Capture the cell that displays the provided text and extract its (x, y) central coordinate. 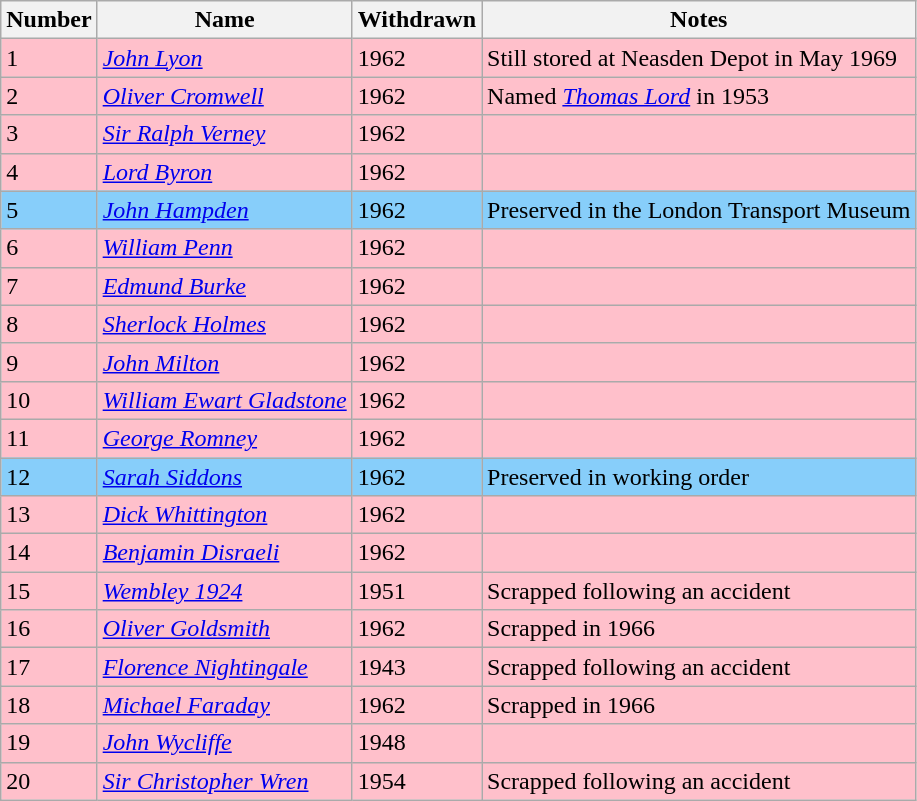
Dick Whittington (224, 515)
Sir Christopher Wren (224, 781)
Sir Ralph Verney (224, 134)
12 (49, 477)
1943 (416, 667)
7 (49, 286)
1954 (416, 781)
Sarah Siddons (224, 477)
5 (49, 210)
9 (49, 362)
John Wycliffe (224, 743)
Withdrawn (416, 20)
18 (49, 705)
13 (49, 515)
Wembley 1924 (224, 591)
Preserved in working order (699, 477)
William Ewart Gladstone (224, 400)
Florence Nightingale (224, 667)
John Lyon (224, 58)
Lord Byron (224, 172)
19 (49, 743)
4 (49, 172)
15 (49, 591)
17 (49, 667)
Number (49, 20)
Still stored at Neasden Depot in May 1969 (699, 58)
John Milton (224, 362)
2 (49, 96)
John Hampden (224, 210)
1948 (416, 743)
George Romney (224, 438)
10 (49, 400)
16 (49, 629)
14 (49, 553)
Michael Faraday (224, 705)
Sherlock Holmes (224, 324)
Oliver Goldsmith (224, 629)
Oliver Cromwell (224, 96)
3 (49, 134)
1951 (416, 591)
Name (224, 20)
Preserved in the London Transport Museum (699, 210)
Named Thomas Lord in 1953 (699, 96)
1 (49, 58)
Benjamin Disraeli (224, 553)
11 (49, 438)
6 (49, 248)
William Penn (224, 248)
Notes (699, 20)
20 (49, 781)
Edmund Burke (224, 286)
8 (49, 324)
